Return (X, Y) of the center of cell containing provided text 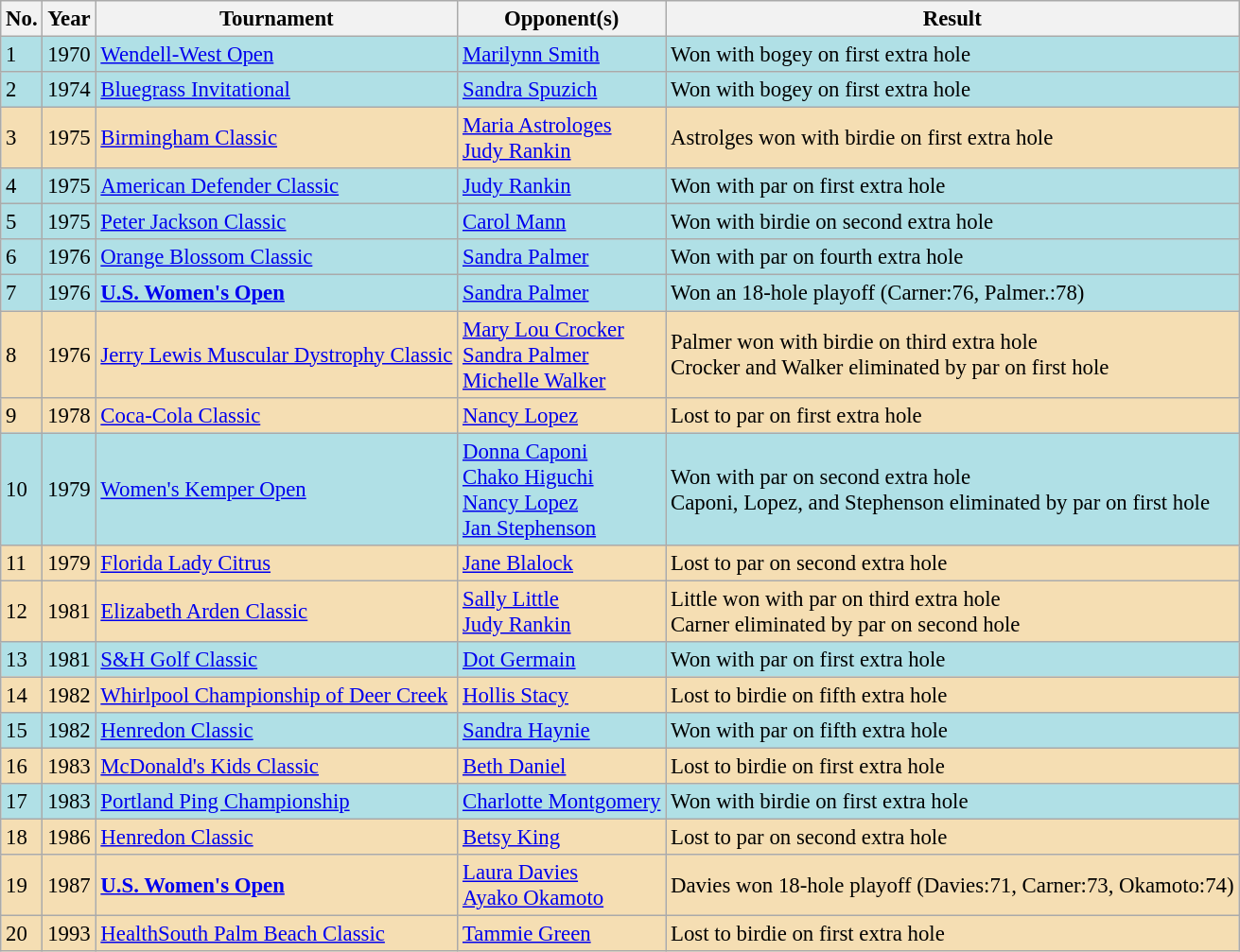
Won with par on second extra holeCaponi, Lopez, and Stephenson eliminated by par on first hole (952, 490)
Sandra Haynie (562, 731)
2 (22, 90)
15 (22, 731)
1974 (69, 90)
Orange Blossom Classic (276, 258)
1 (22, 55)
Maria Astrologes Judy Rankin (562, 138)
S&H Golf Classic (276, 660)
Whirlpool Championship of Deer Creek (276, 695)
Nancy Lopez (562, 415)
14 (22, 695)
Marilynn Smith (562, 55)
4 (22, 186)
American Defender Classic (276, 186)
Hollis Stacy (562, 695)
16 (22, 766)
1987 (69, 885)
3 (22, 138)
12 (22, 611)
Charlotte Montgomery (562, 802)
Coca-Cola Classic (276, 415)
Sally Little Judy Rankin (562, 611)
10 (22, 490)
1970 (69, 55)
1993 (69, 934)
18 (22, 838)
Elizabeth Arden Classic (276, 611)
Year (69, 19)
Won with par on fifth extra hole (952, 731)
Won with birdie on first extra hole (952, 802)
Carol Mann (562, 222)
7 (22, 293)
Lost to par on first extra hole (952, 415)
Sandra Spuzich (562, 90)
11 (22, 563)
6 (22, 258)
Lost to birdie on fifth extra hole (952, 695)
1978 (69, 415)
Astrolges won with birdie on first extra hole (952, 138)
Donna Caponi Chako Higuchi Nancy Lopez Jan Stephenson (562, 490)
Florida Lady Citrus (276, 563)
Little won with par on third extra holeCarner eliminated by par on second hole (952, 611)
Beth Daniel (562, 766)
Opponent(s) (562, 19)
Judy Rankin (562, 186)
McDonald's Kids Classic (276, 766)
9 (22, 415)
Laura Davies Ayako Okamoto (562, 885)
Betsy King (562, 838)
Birmingham Classic (276, 138)
Won an 18-hole playoff (Carner:76, Palmer.:78) (952, 293)
HealthSouth Palm Beach Classic (276, 934)
Palmer won with birdie on third extra holeCrocker and Walker eliminated by par on first hole (952, 355)
1986 (69, 838)
Result (952, 19)
19 (22, 885)
Peter Jackson Classic (276, 222)
Portland Ping Championship (276, 802)
Jerry Lewis Muscular Dystrophy Classic (276, 355)
13 (22, 660)
Won with par on fourth extra hole (952, 258)
Tammie Green (562, 934)
17 (22, 802)
Bluegrass Invitational (276, 90)
Jane Blalock (562, 563)
No. (22, 19)
Mary Lou Crocker Sandra Palmer Michelle Walker (562, 355)
8 (22, 355)
5 (22, 222)
20 (22, 934)
Women's Kemper Open (276, 490)
Davies won 18-hole playoff (Davies:71, Carner:73, Okamoto:74) (952, 885)
Wendell-West Open (276, 55)
Won with birdie on second extra hole (952, 222)
Tournament (276, 19)
Dot Germain (562, 660)
